Find where the given text appears and provide that cell's center as [x, y] coordinate. 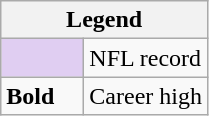
Legend [104, 20]
Bold [42, 96]
Career high [146, 96]
NFL record [146, 58]
